Return [X, Y] of the center of cell containing provided text 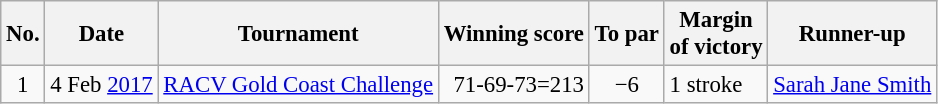
Sarah Jane Smith [852, 85]
Winning score [514, 34]
RACV Gold Coast Challenge [298, 85]
Marginof victory [716, 34]
1 stroke [716, 85]
No. [23, 34]
−6 [626, 85]
Date [102, 34]
Tournament [298, 34]
Runner-up [852, 34]
To par [626, 34]
71-69-73=213 [514, 85]
1 [23, 85]
4 Feb 2017 [102, 85]
